Detect which cell encompasses the target text, then output its (x, y) center coordinate. 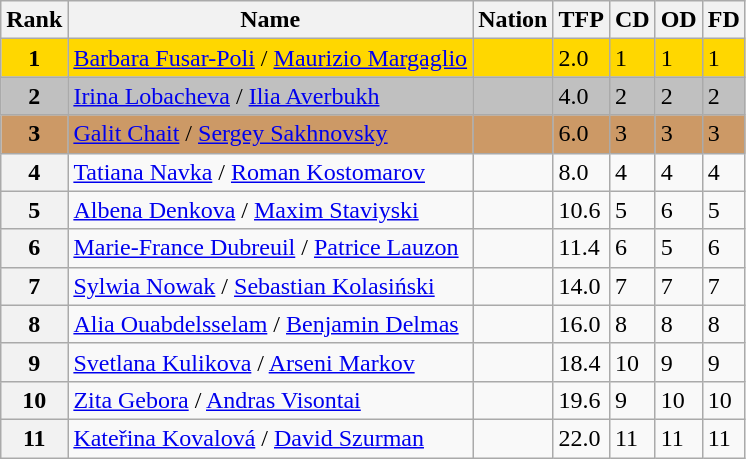
Rank (34, 20)
Sylwia Nowak / Sebastian Kolasiński (270, 286)
Nation (513, 20)
CD (632, 20)
Svetlana Kulikova / Arseni Markov (270, 362)
Kateřina Kovalová / David Szurman (270, 438)
Name (270, 20)
Alia Ouabdelsselam / Benjamin Delmas (270, 324)
Galit Chait / Sergey Sakhnovsky (270, 134)
TFP (581, 20)
10.6 (581, 210)
FD (724, 20)
Albena Denkova / Maxim Staviyski (270, 210)
Irina Lobacheva / Ilia Averbukh (270, 96)
Tatiana Navka / Roman Kostomarov (270, 172)
8.0 (581, 172)
14.0 (581, 286)
19.6 (581, 400)
4.0 (581, 96)
2.0 (581, 58)
6.0 (581, 134)
Marie-France Dubreuil / Patrice Lauzon (270, 248)
16.0 (581, 324)
OD (678, 20)
Zita Gebora / Andras Visontai (270, 400)
22.0 (581, 438)
18.4 (581, 362)
Barbara Fusar-Poli / Maurizio Margaglio (270, 58)
11.4 (581, 248)
